Detect which cell encompasses the target text, then output its [x, y] center coordinate. 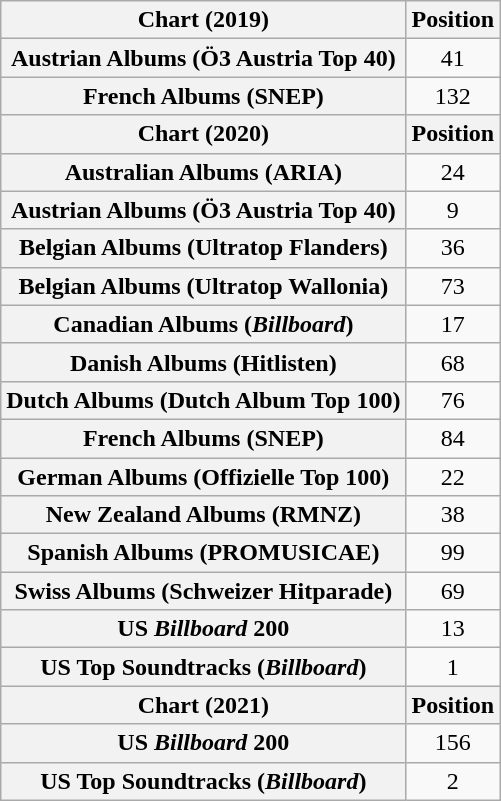
Chart (2021) [204, 705]
156 [453, 743]
Chart (2020) [204, 134]
New Zealand Albums (RMNZ) [204, 515]
99 [453, 553]
73 [453, 286]
69 [453, 591]
Belgian Albums (Ultratop Wallonia) [204, 286]
38 [453, 515]
9 [453, 210]
Swiss Albums (Schweizer Hitparade) [204, 591]
Danish Albums (Hitlisten) [204, 362]
41 [453, 58]
17 [453, 324]
132 [453, 96]
1 [453, 667]
Australian Albums (ARIA) [204, 172]
Spanish Albums (PROMUSICAE) [204, 553]
Dutch Albums (Dutch Album Top 100) [204, 400]
Belgian Albums (Ultratop Flanders) [204, 248]
24 [453, 172]
Chart (2019) [204, 20]
84 [453, 438]
36 [453, 248]
68 [453, 362]
76 [453, 400]
22 [453, 477]
Canadian Albums (Billboard) [204, 324]
German Albums (Offizielle Top 100) [204, 477]
13 [453, 629]
2 [453, 781]
